Return the (x, y) coordinate for the center point of the cell that contains the specified text.  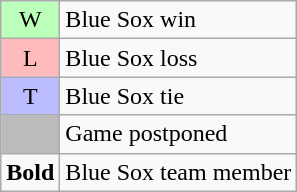
T (30, 96)
Blue Sox tie (178, 96)
L (30, 58)
Blue Sox win (178, 20)
Game postponed (178, 134)
Bold (30, 172)
Blue Sox team member (178, 172)
Blue Sox loss (178, 58)
W (30, 20)
